Identify which cell holds the provided text, then report its (X, Y) central coordinate. 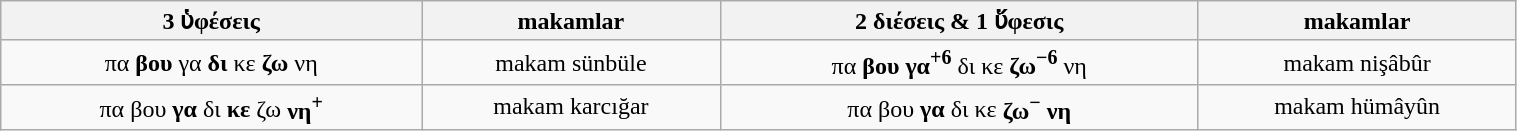
πα βου γα+6 δι κε ζω−6 νη (959, 62)
makam karcığar (572, 108)
2 διέσεις & 1 ὕφεσις (959, 21)
makam nişâbûr (1357, 62)
πα βου γα δι κε ζω νη (212, 62)
makam sünbüle (572, 62)
πα βου γα δι κε ζω− νη (959, 108)
3 ὑφέσεις (212, 21)
πα βου γα δι κε ζω νη+ (212, 108)
makam hümâyûn (1357, 108)
